Return the (X, Y) coordinate for the center point of the cell that contains the specified text.  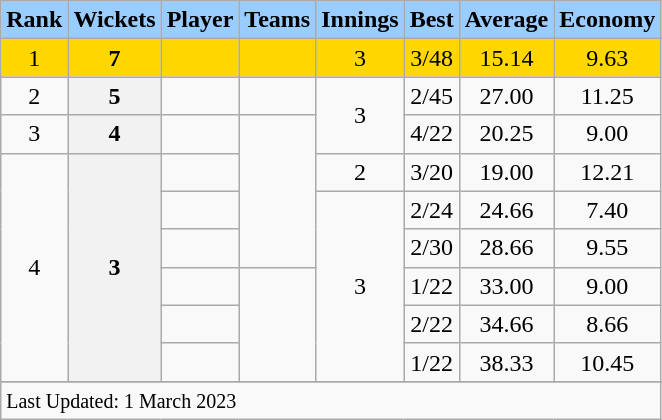
Wickets (114, 20)
Teams (278, 20)
Innings (360, 20)
5 (114, 96)
7.40 (608, 210)
27.00 (506, 96)
28.66 (506, 248)
38.33 (506, 362)
Average (506, 20)
9.63 (608, 58)
11.25 (608, 96)
3/48 (432, 58)
34.66 (506, 324)
2/24 (432, 210)
15.14 (506, 58)
2/45 (432, 96)
7 (114, 58)
24.66 (506, 210)
2/30 (432, 248)
Player (200, 20)
Rank (34, 20)
20.25 (506, 134)
19.00 (506, 172)
4/22 (432, 134)
10.45 (608, 362)
33.00 (506, 286)
Last Updated: 1 March 2023 (331, 400)
12.21 (608, 172)
9.55 (608, 248)
Best (432, 20)
1 (34, 58)
8.66 (608, 324)
2/22 (432, 324)
3/20 (432, 172)
Economy (608, 20)
